Determine the [X, Y] coordinate at the center of the cell enclosing the given text.  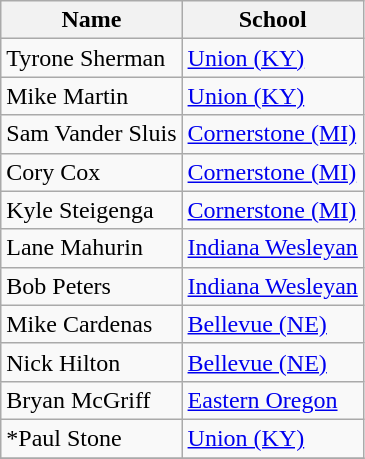
Bob Peters [92, 286]
Bryan McGriff [92, 400]
Cory Cox [92, 172]
*Paul Stone [92, 438]
Mike Martin [92, 96]
Name [92, 20]
Nick Hilton [92, 362]
Kyle Steigenga [92, 210]
School [272, 20]
Sam Vander Sluis [92, 134]
Lane Mahurin [92, 248]
Tyrone Sherman [92, 58]
Mike Cardenas [92, 324]
Eastern Oregon [272, 400]
